Extract the (x, y) coordinate from the center of the cell holding the provided text.  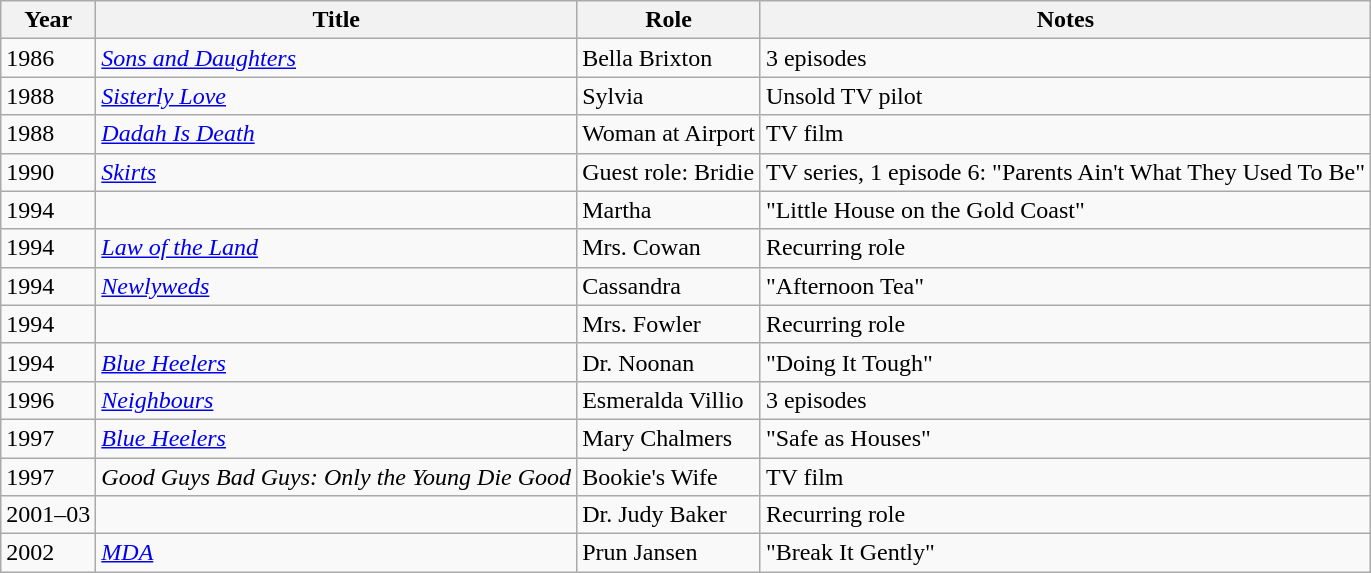
MDA (336, 553)
Neighbours (336, 400)
Sons and Daughters (336, 58)
Newlyweds (336, 286)
Mrs. Cowan (669, 248)
Law of the Land (336, 248)
1990 (48, 172)
Prun Jansen (669, 553)
Notes (1065, 20)
Skirts (336, 172)
Guest role: Bridie (669, 172)
Bookie's Wife (669, 477)
1996 (48, 400)
Mary Chalmers (669, 438)
2001–03 (48, 515)
Sisterly Love (336, 96)
Woman at Airport (669, 134)
Title (336, 20)
Bella Brixton (669, 58)
TV series, 1 episode 6: "Parents Ain't What They Used To Be" (1065, 172)
Cassandra (669, 286)
Dr. Noonan (669, 362)
Mrs. Fowler (669, 324)
Good Guys Bad Guys: Only the Young Die Good (336, 477)
Esmeralda Villio (669, 400)
1986 (48, 58)
"Safe as Houses" (1065, 438)
Dadah Is Death (336, 134)
"Doing It Tough" (1065, 362)
Unsold TV pilot (1065, 96)
Sylvia (669, 96)
"Break It Gently" (1065, 553)
Role (669, 20)
Dr. Judy Baker (669, 515)
"Afternoon Tea" (1065, 286)
Martha (669, 210)
2002 (48, 553)
"Little House on the Gold Coast" (1065, 210)
Year (48, 20)
